Detect which cell encompasses the target text, then output its [X, Y] center coordinate. 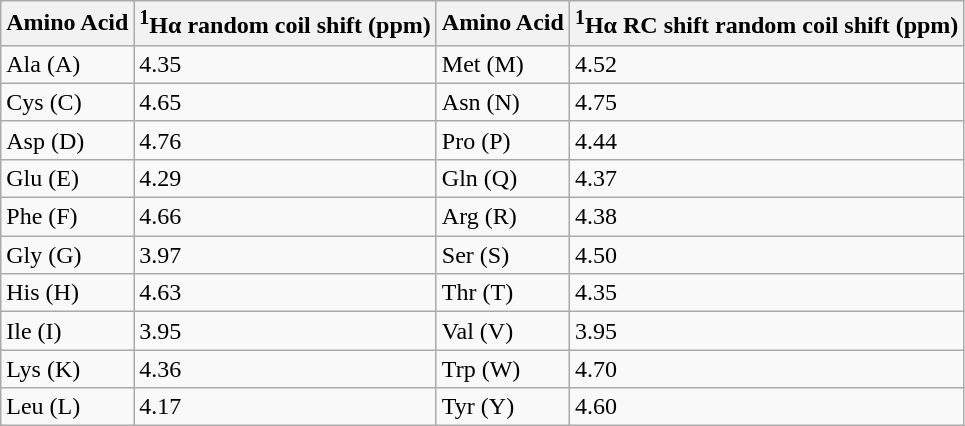
4.63 [285, 293]
1Hα random coil shift (ppm) [285, 24]
Thr (T) [502, 293]
Pro (P) [502, 140]
3.97 [285, 255]
Gly (G) [68, 255]
Asp (D) [68, 140]
4.65 [285, 102]
Cys (C) [68, 102]
4.17 [285, 407]
4.37 [766, 178]
4.66 [285, 217]
Ala (A) [68, 64]
4.38 [766, 217]
4.70 [766, 369]
His (H) [68, 293]
Trp (W) [502, 369]
Glu (E) [68, 178]
Met (M) [502, 64]
Tyr (Y) [502, 407]
Val (V) [502, 331]
Asn (N) [502, 102]
Phe (F) [68, 217]
Ile (I) [68, 331]
4.76 [285, 140]
Lys (K) [68, 369]
1Hα RC shift random coil shift (ppm) [766, 24]
4.52 [766, 64]
4.60 [766, 407]
Leu (L) [68, 407]
Ser (S) [502, 255]
4.44 [766, 140]
4.75 [766, 102]
Gln (Q) [502, 178]
4.29 [285, 178]
Arg (R) [502, 217]
4.50 [766, 255]
4.36 [285, 369]
